Return the (x, y) coordinate for the center point of the cell that contains the specified text.  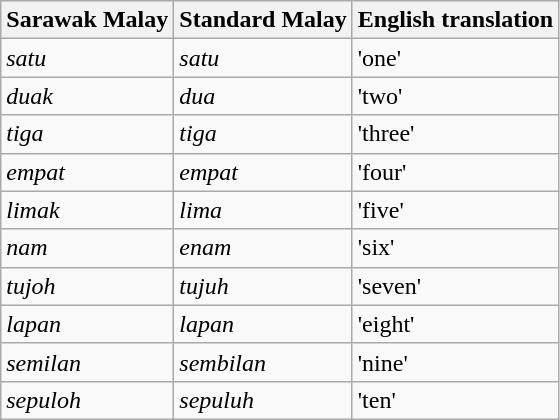
'five' (455, 210)
Sarawak Malay (88, 20)
semilan (88, 362)
sepuluh (263, 400)
'six' (455, 248)
tujoh (88, 286)
'seven' (455, 286)
sembilan (263, 362)
'ten' (455, 400)
Standard Malay (263, 20)
lima (263, 210)
'nine' (455, 362)
English translation (455, 20)
sepuloh (88, 400)
dua (263, 96)
'two' (455, 96)
tujuh (263, 286)
'eight' (455, 324)
duak (88, 96)
enam (263, 248)
limak (88, 210)
nam (88, 248)
'three' (455, 134)
'four' (455, 172)
'one' (455, 58)
